Locate the cell with the specified text and output its (x, y) center coordinate. 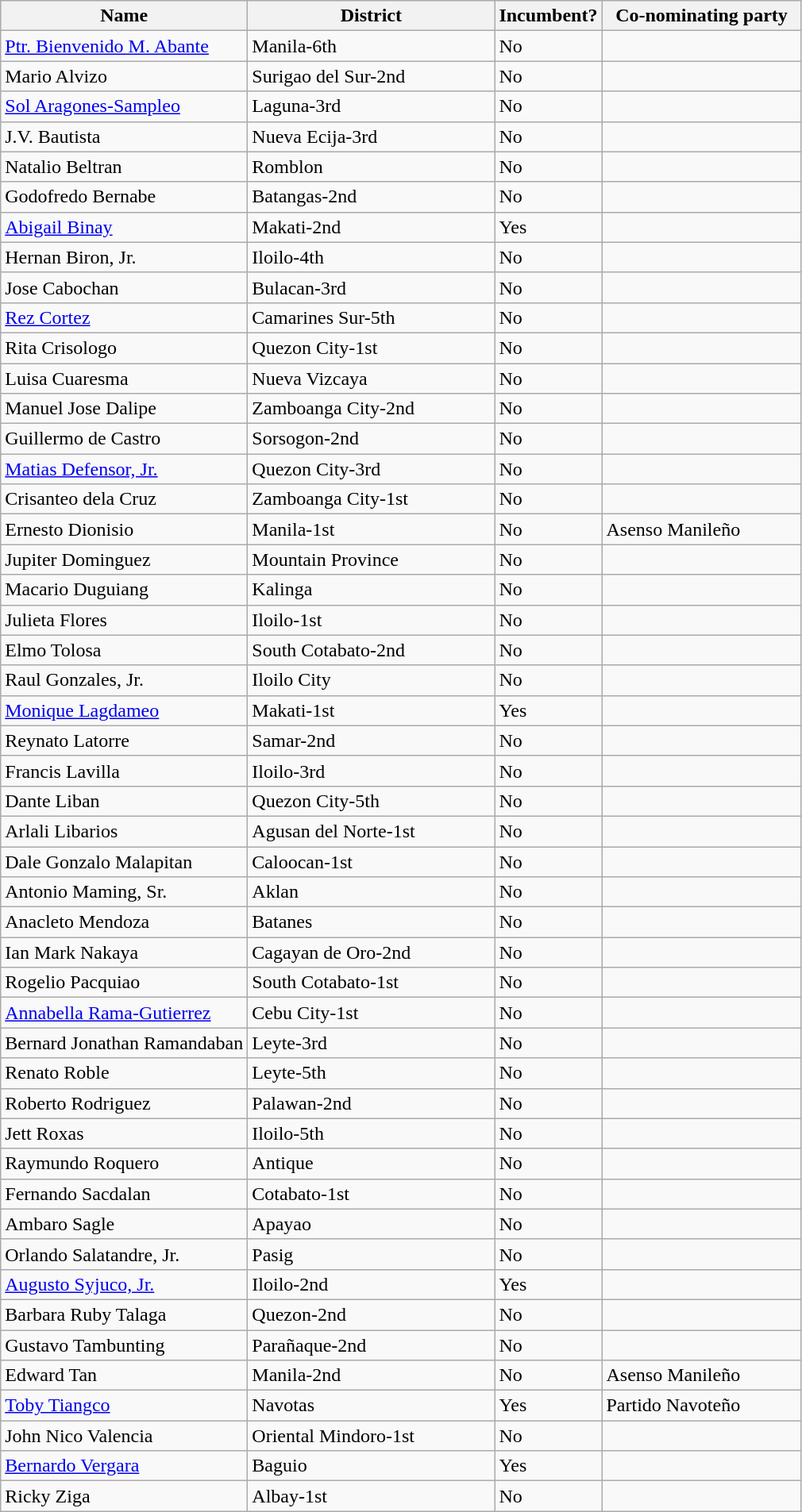
Jose Cabochan (124, 287)
Incumbent? (548, 16)
Macario Duguiang (124, 590)
Arlali Libarios (124, 831)
Ambaro Sagle (124, 1224)
Batanes (372, 922)
Sol Aragones-Sampleo (124, 106)
Jett Roxas (124, 1133)
Albay-1st (372, 1496)
Annabella Rama-Gutierrez (124, 1013)
Iloilo City (372, 680)
Orlando Salatandre, Jr. (124, 1254)
Ptr. Bienvenido M. Abante (124, 46)
Raul Gonzales, Jr. (124, 680)
Cebu City-1st (372, 1013)
Natalio Beltran (124, 167)
Quezon City-1st (372, 348)
Makati-1st (372, 710)
Julieta Flores (124, 620)
Ian Mark Nakaya (124, 952)
Surigao del Sur-2nd (372, 76)
Aklan (372, 892)
Nueva Ecija-3rd (372, 137)
Toby Tiangco (124, 1406)
Iloilo-1st (372, 620)
Luisa Cuaresma (124, 379)
Bernard Jonathan Ramandaban (124, 1043)
South Cotabato-2nd (372, 650)
Renato Roble (124, 1073)
Camarines Sur-5th (372, 317)
Zamboanga City-1st (372, 499)
Laguna-3rd (372, 106)
Zamboanga City-2nd (372, 409)
Rez Cortez (124, 317)
Jupiter Dominguez (124, 560)
Quezon-2nd (372, 1314)
Navotas (372, 1406)
Makati-2nd (372, 227)
Sorsogon-2nd (372, 439)
Monique Lagdameo (124, 710)
Fernando Sacdalan (124, 1194)
Gustavo Tambunting (124, 1345)
Agusan del Norte-1st (372, 831)
Edward Tan (124, 1375)
Nueva Vizcaya (372, 379)
Iloilo-3rd (372, 771)
Co-nominating party (702, 16)
Palawan-2nd (372, 1103)
Mountain Province (372, 560)
Francis Lavilla (124, 771)
Antonio Maming, Sr. (124, 892)
Iloilo-2nd (372, 1284)
Dale Gonzalo Malapitan (124, 861)
J.V. Bautista (124, 137)
Iloilo-5th (372, 1133)
Name (124, 16)
Baguio (372, 1466)
Pasig (372, 1254)
Batangas-2nd (372, 197)
Guillermo de Castro (124, 439)
South Cotabato-1st (372, 983)
Cotabato-1st (372, 1194)
Cagayan de Oro-2nd (372, 952)
Dante Liban (124, 801)
Apayao (372, 1224)
Kalinga (372, 590)
Ernesto Dionisio (124, 529)
Augusto Syjuco, Jr. (124, 1284)
Mario Alvizo (124, 76)
Matias Defensor, Jr. (124, 469)
Godofredo Bernabe (124, 197)
Roberto Rodriguez (124, 1103)
Crisanteo dela Cruz (124, 499)
Reynato Latorre (124, 741)
Manila-1st (372, 529)
Quezon City-3rd (372, 469)
District (372, 16)
Elmo Tolosa (124, 650)
Manila-6th (372, 46)
Samar-2nd (372, 741)
Leyte-5th (372, 1073)
Partido Navoteño (702, 1406)
Rogelio Pacquiao (124, 983)
Manila-2nd (372, 1375)
Iloilo-4th (372, 257)
Romblon (372, 167)
Anacleto Mendoza (124, 922)
Ricky Ziga (124, 1496)
Leyte-3rd (372, 1043)
Raymundo Roquero (124, 1164)
Antique (372, 1164)
Manuel Jose Dalipe (124, 409)
Caloocan-1st (372, 861)
Bulacan-3rd (372, 287)
Barbara Ruby Talaga (124, 1314)
John Nico Valencia (124, 1436)
Hernan Biron, Jr. (124, 257)
Oriental Mindoro-1st (372, 1436)
Rita Crisologo (124, 348)
Abigail Binay (124, 227)
Bernardo Vergara (124, 1466)
Parañaque-2nd (372, 1345)
Quezon City-5th (372, 801)
